For the text-containing cell, return its midpoint in (X, Y) coordinate format. 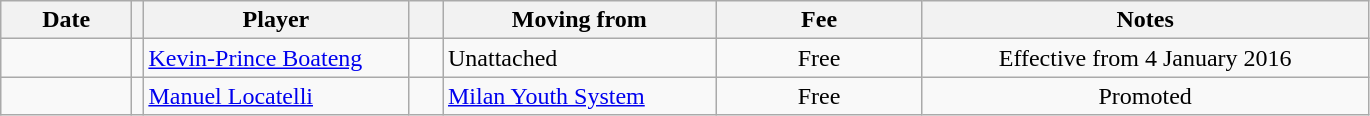
Manuel Locatelli (276, 96)
Fee (819, 20)
Kevin-Prince Boateng (276, 58)
Player (276, 20)
Promoted (1145, 96)
Date (66, 20)
Effective from 4 January 2016 (1145, 58)
Moving from (579, 20)
Unattached (579, 58)
Milan Youth System (579, 96)
Notes (1145, 20)
